Scan for the cell matching the given text and deliver its (X, Y) coordinate at center. 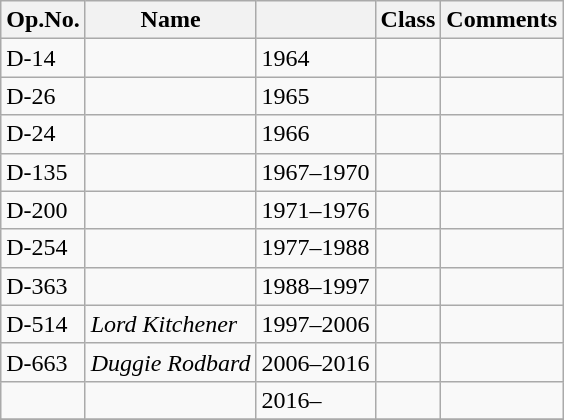
D-200 (43, 210)
1967–1970 (316, 172)
D-363 (43, 286)
D-514 (43, 324)
Class (408, 20)
D-24 (43, 134)
1977–1988 (316, 248)
Name (170, 20)
1964 (316, 58)
Duggie Rodbard (170, 362)
Comments (502, 20)
1965 (316, 96)
D-663 (43, 362)
2016– (316, 400)
1997–2006 (316, 324)
Lord Kitchener (170, 324)
2006–2016 (316, 362)
D-135 (43, 172)
1988–1997 (316, 286)
1966 (316, 134)
1971–1976 (316, 210)
Op.No. (43, 20)
D-14 (43, 58)
D-254 (43, 248)
D-26 (43, 96)
